Pinpoint the cell where the given text exists, returning its [X, Y] midpoint coordinate. 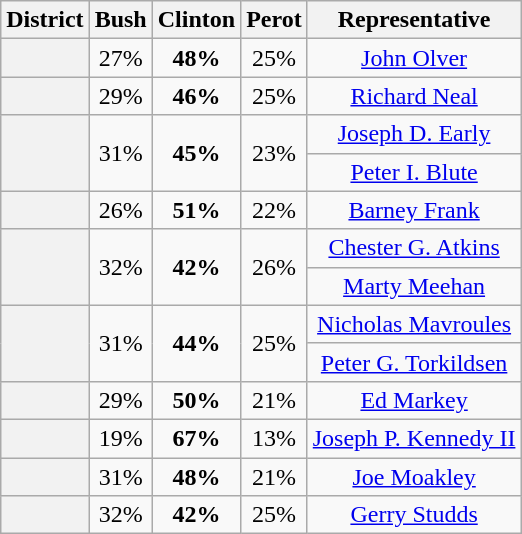
19% [120, 438]
Barney Frank [414, 210]
27% [120, 58]
50% [196, 400]
Richard Neal [414, 96]
Bush [120, 20]
Chester G. Atkins [414, 248]
Joseph P. Kennedy II [414, 438]
51% [196, 210]
Ed Markey [414, 400]
Clinton [196, 20]
22% [274, 210]
Representative [414, 20]
23% [274, 153]
44% [196, 343]
Peter G. Torkildsen [414, 362]
46% [196, 96]
Nicholas Mavroules [414, 324]
Perot [274, 20]
Marty Meehan [414, 286]
45% [196, 153]
District [45, 20]
13% [274, 438]
Peter I. Blute [414, 172]
John Olver [414, 58]
Gerry Studds [414, 515]
67% [196, 438]
Joe Moakley [414, 477]
Joseph D. Early [414, 134]
